Search for the cell housing the specified text and yield its [x, y] center coordinate. 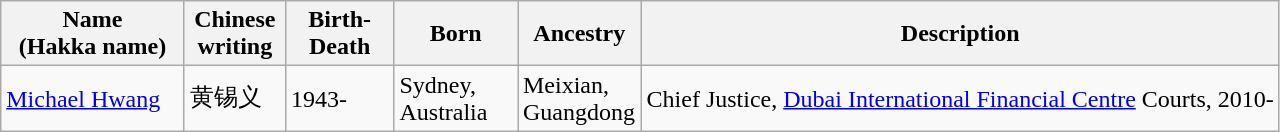
Michael Hwang [93, 98]
Name(Hakka name) [93, 34]
Chief Justice, Dubai International Financial Centre Courts, 2010- [960, 98]
Born [456, 34]
Description [960, 34]
Meixian, Guangdong [580, 98]
Ancestry [580, 34]
Sydney, Australia [456, 98]
Birth-Death [340, 34]
1943- [340, 98]
Chinese writing [234, 34]
黄锡义 [234, 98]
